Scan for the cell matching the given text and deliver its (x, y) coordinate at center. 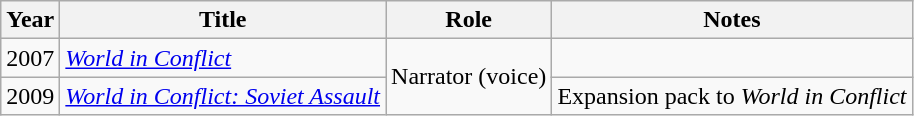
Title (223, 20)
2009 (30, 96)
Expansion pack to World in Conflict (732, 96)
Role (469, 20)
Notes (732, 20)
2007 (30, 58)
World in Conflict: Soviet Assault (223, 96)
World in Conflict (223, 58)
Year (30, 20)
Narrator (voice) (469, 77)
